Capture the cell that displays the provided text and extract its [x, y] central coordinate. 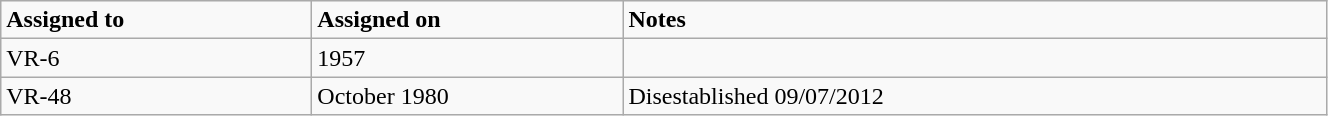
VR-6 [156, 58]
1957 [468, 58]
VR-48 [156, 96]
Notes [975, 20]
October 1980 [468, 96]
Disestablished 09/07/2012 [975, 96]
Assigned to [156, 20]
Assigned on [468, 20]
